Capture the cell that displays the provided text and extract its [x, y] central coordinate. 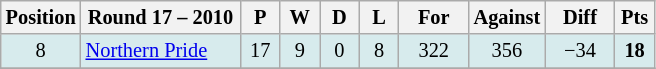
L [379, 17]
Round 17 – 2010 [161, 17]
Pts [635, 17]
W [300, 17]
18 [635, 51]
0 [340, 51]
Position [41, 17]
322 [434, 51]
P [260, 17]
9 [300, 51]
D [340, 17]
−34 [580, 51]
For [434, 17]
17 [260, 51]
356 [508, 51]
Northern Pride [161, 51]
Against [508, 17]
Diff [580, 17]
